From the cell containing the given text, extract its center point as [x, y] coordinate. 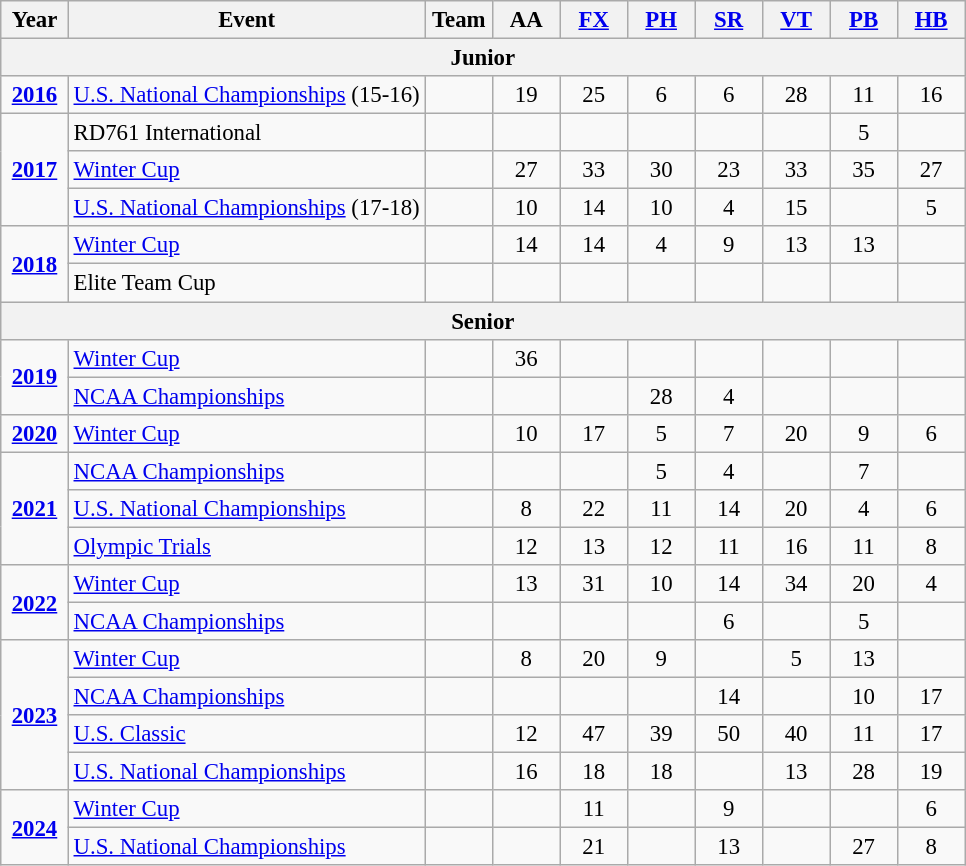
31 [594, 584]
2016 [34, 95]
Team [458, 20]
22 [594, 509]
25 [594, 95]
Senior [483, 321]
U.S. Classic [246, 734]
34 [796, 584]
U.S. National Championships (15-16) [246, 95]
Olympic Trials [246, 546]
Junior [483, 58]
23 [728, 170]
PH [660, 20]
50 [728, 734]
Year [34, 20]
2018 [34, 264]
21 [594, 847]
2020 [34, 433]
35 [864, 170]
40 [796, 734]
Elite Team Cup [246, 283]
2022 [34, 602]
U.S. National Championships (17-18) [246, 208]
2021 [34, 508]
HB [931, 20]
47 [594, 734]
2023 [34, 715]
RD761 International [246, 133]
PB [864, 20]
SR [728, 20]
2024 [34, 828]
2019 [34, 376]
15 [796, 208]
Event [246, 20]
30 [660, 170]
36 [526, 358]
2017 [34, 170]
VT [796, 20]
AA [526, 20]
39 [660, 734]
FX [594, 20]
